Capture the cell that displays the provided text and extract its (X, Y) central coordinate. 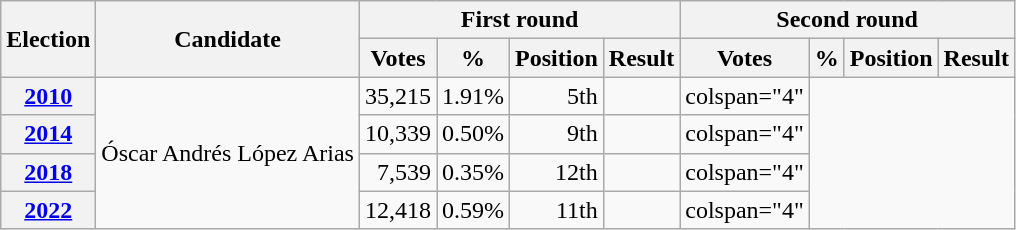
Óscar Andrés López Arias (228, 153)
5th (557, 96)
0.50% (474, 134)
7,539 (398, 172)
9th (557, 134)
0.59% (474, 210)
11th (557, 210)
12th (557, 172)
Second round (848, 20)
2022 (48, 210)
0.35% (474, 172)
12,418 (398, 210)
10,339 (398, 134)
35,215 (398, 96)
Candidate (228, 39)
First round (519, 20)
2014 (48, 134)
Election (48, 39)
2010 (48, 96)
2018 (48, 172)
1.91% (474, 96)
